Detect which cell encompasses the target text, then output its (X, Y) center coordinate. 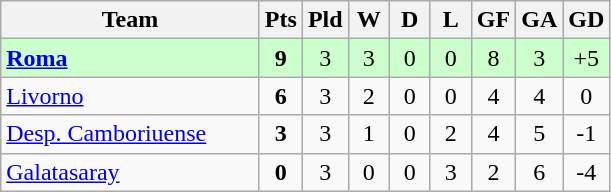
9 (280, 58)
Pld (325, 20)
8 (493, 58)
L (450, 20)
D (410, 20)
1 (368, 134)
+5 (586, 58)
Livorno (130, 96)
GD (586, 20)
Pts (280, 20)
Team (130, 20)
Desp. Camboriuense (130, 134)
GA (540, 20)
-4 (586, 172)
W (368, 20)
-1 (586, 134)
GF (493, 20)
Roma (130, 58)
5 (540, 134)
Galatasaray (130, 172)
